For the text-containing cell, return its midpoint in [X, Y] coordinate format. 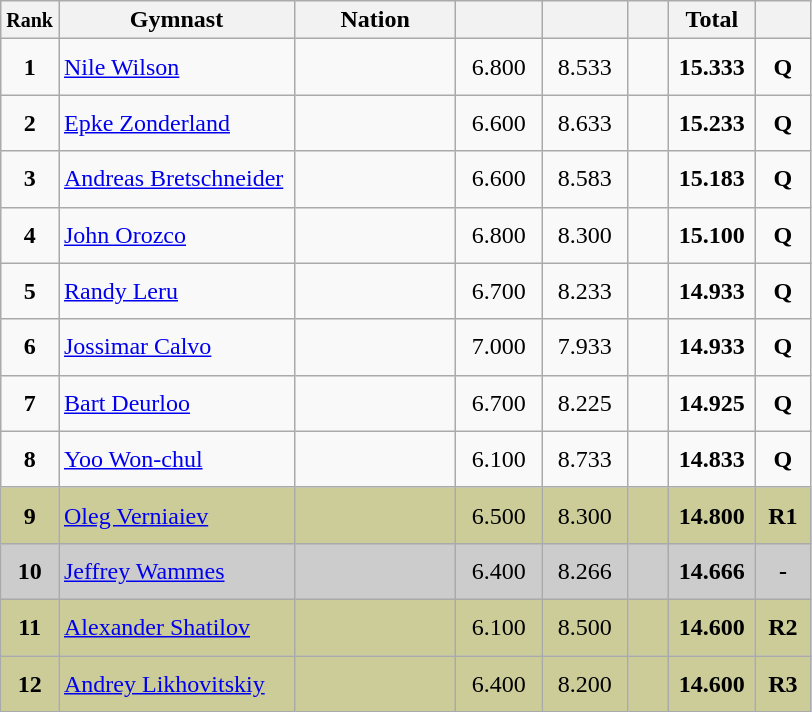
R2 [783, 627]
Gymnast [176, 20]
Bart Deurloo [176, 403]
Jeffrey Wammes [176, 571]
11 [30, 627]
8.533 [585, 67]
4 [30, 235]
15.100 [712, 235]
14.666 [712, 571]
- [783, 571]
R1 [783, 515]
14.800 [712, 515]
Andrey Likhovitskiy [176, 684]
8.266 [585, 571]
Total [712, 20]
Nation [376, 20]
Randy Leru [176, 291]
8.733 [585, 459]
Epke Zonderland [176, 123]
7.933 [585, 347]
Oleg Verniaiev [176, 515]
8.233 [585, 291]
8.583 [585, 179]
7.000 [499, 347]
Andreas Bretschneider [176, 179]
7 [30, 403]
Yoo Won-chul [176, 459]
10 [30, 571]
John Orozco [176, 235]
15.183 [712, 179]
Alexander Shatilov [176, 627]
15.233 [712, 123]
5 [30, 291]
12 [30, 684]
6.500 [499, 515]
3 [30, 179]
6 [30, 347]
14.925 [712, 403]
9 [30, 515]
2 [30, 123]
Jossimar Calvo [176, 347]
8.633 [585, 123]
15.333 [712, 67]
R3 [783, 684]
Rank [30, 20]
1 [30, 67]
8.200 [585, 684]
8 [30, 459]
8.500 [585, 627]
8.225 [585, 403]
14.833 [712, 459]
Nile Wilson [176, 67]
